From the cell containing the given text, extract its center point as (x, y) coordinate. 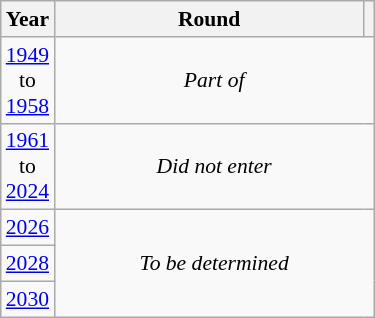
2028 (28, 264)
Round (209, 19)
2026 (28, 228)
Part of (214, 80)
1961to2024 (28, 166)
2030 (28, 299)
1949to1958 (28, 80)
Did not enter (214, 166)
Year (28, 19)
To be determined (214, 264)
